Scan for the cell matching the given text and deliver its (x, y) coordinate at center. 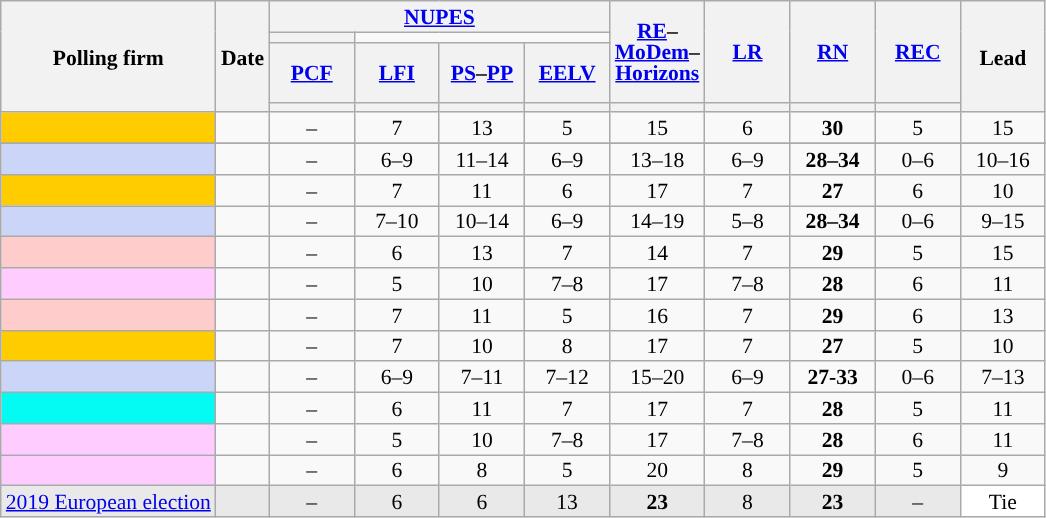
30 (832, 128)
PS–PP (482, 72)
LR (748, 52)
20 (658, 470)
5–8 (748, 222)
Date (242, 56)
PCF (312, 72)
13–18 (658, 160)
Polling firm (108, 56)
9 (1002, 470)
16 (658, 314)
EELV (568, 72)
7–13 (1002, 378)
RN (832, 52)
NUPES (439, 16)
10–14 (482, 222)
10–16 (1002, 160)
REC (918, 52)
2019 European election (108, 502)
Tie (1002, 502)
27-33 (832, 378)
9–15 (1002, 222)
11–14 (482, 160)
14–19 (658, 222)
7–11 (482, 378)
Lead (1002, 56)
14 (658, 252)
RE–MoDem–Horizons (658, 52)
7–10 (396, 222)
15–20 (658, 378)
LFI (396, 72)
7–12 (568, 378)
